Return [X, Y] of the center of cell containing provided text 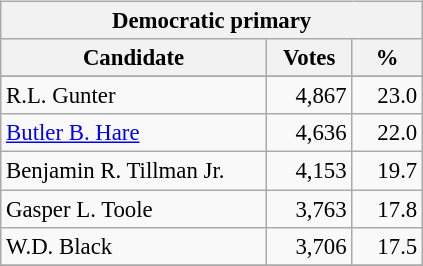
4,636 [309, 133]
Democratic primary [212, 21]
19.7 [388, 171]
W.D. Black [134, 246]
Benjamin R. Tillman Jr. [134, 171]
4,867 [309, 96]
Candidate [134, 58]
17.8 [388, 209]
Votes [309, 58]
Gasper L. Toole [134, 209]
4,153 [309, 171]
R.L. Gunter [134, 96]
3,763 [309, 209]
% [388, 58]
23.0 [388, 96]
22.0 [388, 133]
17.5 [388, 246]
3,706 [309, 246]
Butler B. Hare [134, 133]
